Extract the [x, y] coordinate from the center of the cell holding the provided text.  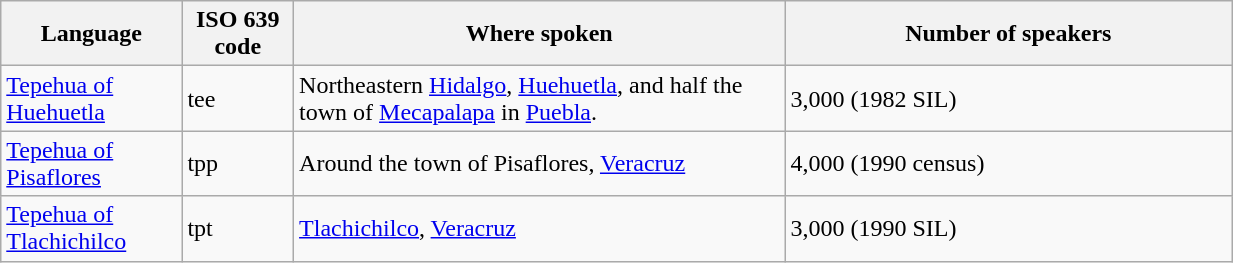
Tepehua of Huehuetla [92, 98]
tee [238, 98]
Where spoken [540, 34]
Tepehua of Tlachichilco [92, 228]
ISO 639 code [238, 34]
Around the town of Pisaflores, Veracruz [540, 164]
Number of speakers [1008, 34]
3,000 (1982 SIL) [1008, 98]
Tlachichilco, Veracruz [540, 228]
tpt [238, 228]
tpp [238, 164]
Northeastern Hidalgo, Huehuetla, and half the town of Mecapalapa in Puebla. [540, 98]
Language [92, 34]
Tepehua of Pisaflores [92, 164]
3,000 (1990 SIL) [1008, 228]
4,000 (1990 census) [1008, 164]
